Return (X, Y) of the center of cell containing provided text 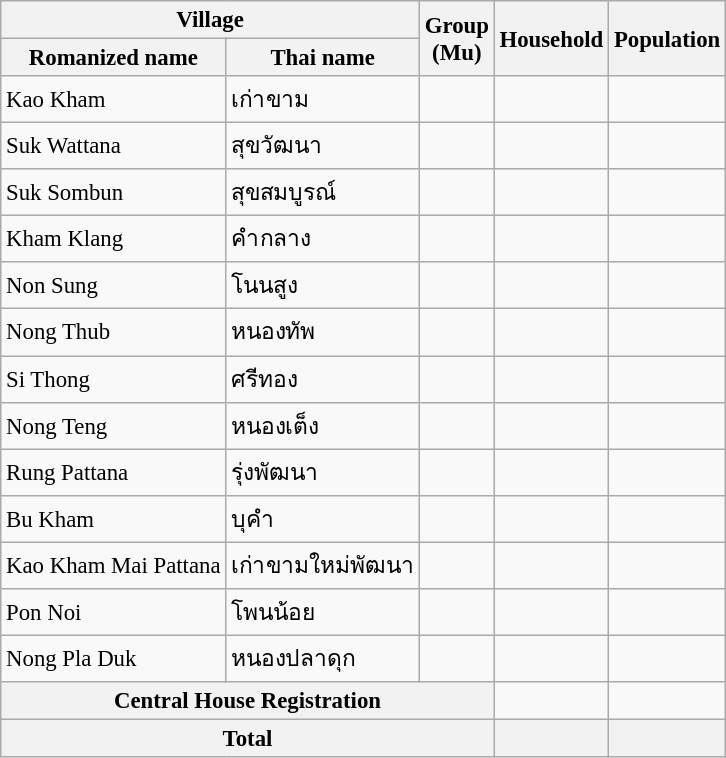
สุขสมบูรณ์ (323, 192)
Non Sung (114, 286)
Nong Pla Duk (114, 658)
Rung Pattana (114, 472)
หนองปลาดุก (323, 658)
หนองทัพ (323, 332)
คำกลาง (323, 240)
Si Thong (114, 380)
โพนน้อย (323, 612)
ศรีทอง (323, 380)
Pon Noi (114, 612)
Thai name (323, 58)
เก่าขาม (323, 100)
Kao Kham (114, 100)
โนนสูง (323, 286)
บุคำ (323, 518)
Suk Sombun (114, 192)
Nong Teng (114, 426)
Kao Kham Mai Pattana (114, 566)
Central House Registration (248, 701)
Household (551, 38)
Romanized name (114, 58)
รุ่งพัฒนา (323, 472)
Total (248, 738)
หนองเต็ง (323, 426)
Population (668, 38)
Bu Kham (114, 518)
Suk Wattana (114, 146)
เก่าขามใหม่พัฒนา (323, 566)
Village (210, 20)
Nong Thub (114, 332)
สุขวัฒนา (323, 146)
Kham Klang (114, 240)
Group(Mu) (456, 38)
